Provide the [X, Y] coordinate of the cell's center where the given text is located.  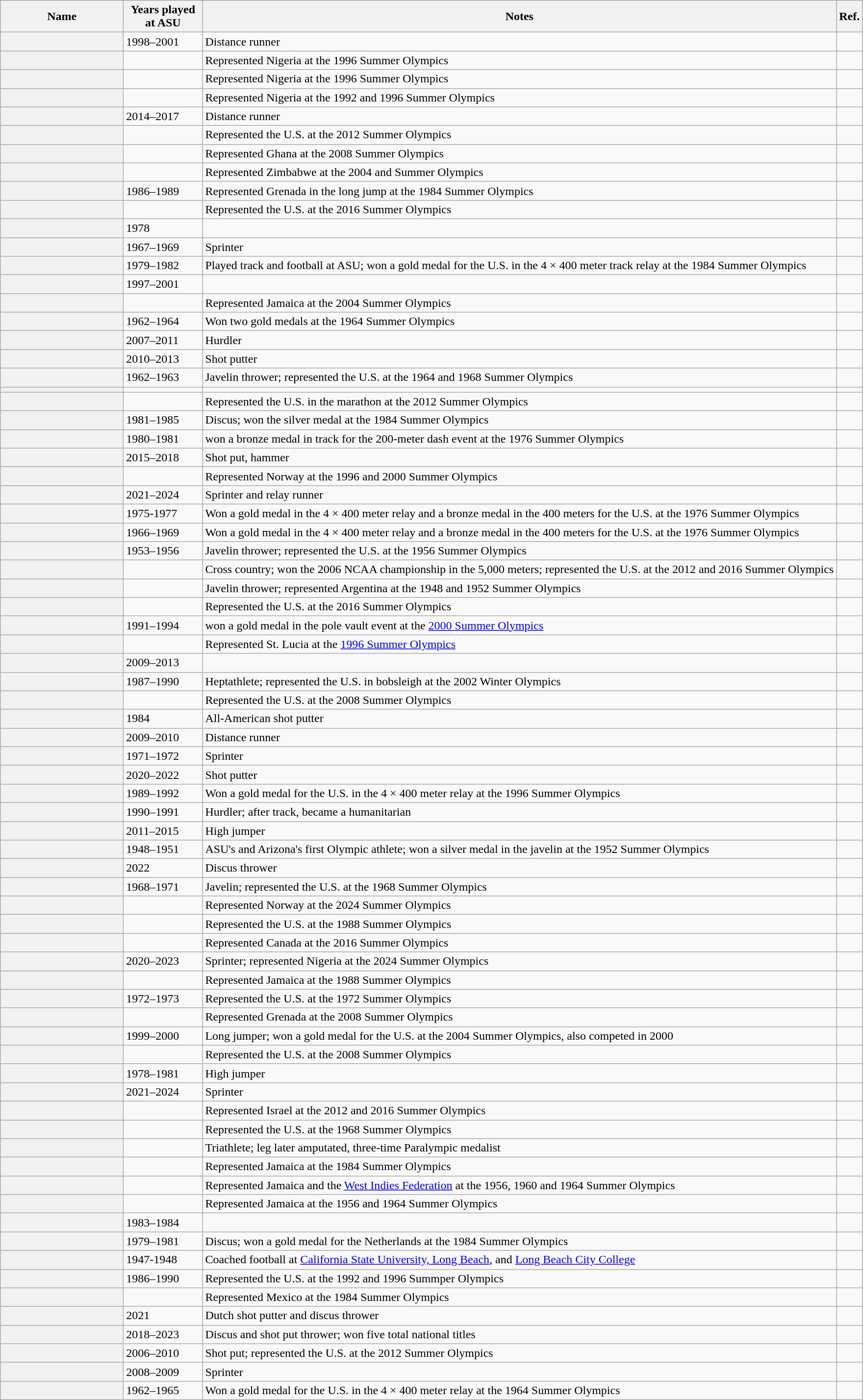
Javelin; represented the U.S. at the 1968 Summer Olympics [520, 887]
1990–1991 [163, 812]
1986–1989 [163, 191]
Represented Jamaica at the 1988 Summer Olympics [520, 980]
Represented Jamaica and the West Indies Federation at the 1956, 1960 and 1964 Summer Olympics [520, 1185]
Javelin thrower; represented the U.S. at the 1964 and 1968 Summer Olympics [520, 377]
1962–1965 [163, 1390]
Represented Norway at the 1996 and 2000 Summer Olympics [520, 476]
Coached football at California State University, Long Beach, and Long Beach City College [520, 1260]
Represented Canada at the 2016 Summer Olympics [520, 943]
1991–1994 [163, 625]
1948–1951 [163, 850]
Represented Nigeria at the 1992 and 1996 Summer Olympics [520, 98]
Notes [520, 17]
2009–2010 [163, 737]
Triathlete; leg later amputated, three-time Paralympic medalist [520, 1148]
Represented Mexico at the 1984 Summer Olympics [520, 1297]
Represented Jamaica at the 1984 Summer Olympics [520, 1167]
1998–2001 [163, 42]
Represented Jamaica at the 2004 Summer Olympics [520, 303]
Won a gold medal for the U.S. in the 4 × 400 meter relay at the 1964 Summer Olympics [520, 1390]
2009–2013 [163, 663]
Represented the U.S. in the marathon at the 2012 Summer Olympics [520, 401]
ASU's and Arizona's first Olympic athlete; won a silver medal in the javelin at the 1952 Summer Olympics [520, 850]
Represented the U.S. at the 1992 and 1996 Summper Olympics [520, 1278]
2014–2017 [163, 116]
Represented Israel at the 2012 and 2016 Summer Olympics [520, 1110]
Discus and shot put thrower; won five total national titles [520, 1334]
Represented Zimbabwe at the 2004 and Summer Olympics [520, 172]
Represented the U.S. at the 2012 Summer Olympics [520, 135]
Years played at ASU [163, 17]
Played track and football at ASU; won a gold medal for the U.S. in the 4 × 400 meter track relay at the 1984 Summer Olympics [520, 266]
1980–1981 [163, 439]
2020–2023 [163, 961]
Hurdler [520, 340]
2021 [163, 1316]
Sprinter; represented Nigeria at the 2024 Summer Olympics [520, 961]
Javelin thrower; represented the U.S. at the 1956 Summer Olympics [520, 551]
Dutch shot putter and discus thrower [520, 1316]
1981–1985 [163, 420]
1962–1963 [163, 377]
Sprinter and relay runner [520, 495]
1967–1969 [163, 247]
1966–1969 [163, 532]
All-American shot putter [520, 719]
Represented the U.S. at the 1972 Summer Olympics [520, 999]
Represented the U.S. at the 1988 Summer Olympics [520, 924]
Shot put, hammer [520, 457]
Represented Ghana at the 2008 Summer Olympics [520, 153]
1978–1981 [163, 1073]
1989–1992 [163, 793]
Shot put; represented the U.S. at the 2012 Summer Olympics [520, 1353]
1986–1990 [163, 1278]
Long jumper; won a gold medal for the U.S. at the 2004 Summer Olympics, also competed in 2000 [520, 1036]
2020–2022 [163, 775]
Represented St. Lucia at the 1996 Summer Olympics [520, 644]
Represented the U.S. at the 1968 Summer Olympics [520, 1129]
1947-1948 [163, 1260]
Heptathlete; represented the U.S. in bobsleigh at the 2002 Winter Olympics [520, 681]
Won a gold medal for the U.S. in the 4 × 400 meter relay at the 1996 Summer Olympics [520, 793]
1984 [163, 719]
Ref. [849, 17]
1983–1984 [163, 1223]
Name [62, 17]
2022 [163, 868]
2006–2010 [163, 1353]
2015–2018 [163, 457]
1971–1972 [163, 756]
Discus; won the silver medal at the 1984 Summer Olympics [520, 420]
2011–2015 [163, 831]
2010–2013 [163, 359]
1997–2001 [163, 284]
1987–1990 [163, 681]
Hurdler; after track, became a humanitarian [520, 812]
Represented Grenada at the 2008 Summer Olympics [520, 1017]
Represented Grenada in the long jump at the 1984 Summer Olympics [520, 191]
1975-1977 [163, 513]
1979–1982 [163, 266]
Discus thrower [520, 868]
1968–1971 [163, 887]
Cross country; won the 2006 NCAA championship in the 5,000 meters; represented the U.S. at the 2012 and 2016 Summer Olympics [520, 570]
Represented Norway at the 2024 Summer Olympics [520, 905]
won a gold medal in the pole vault event at the 2000 Summer Olympics [520, 625]
Won two gold medals at the 1964 Summer Olympics [520, 322]
1999–2000 [163, 1036]
won a bronze medal in track for the 200-meter dash event at the 1976 Summer Olympics [520, 439]
2018–2023 [163, 1334]
1972–1973 [163, 999]
Represented Jamaica at the 1956 and 1964 Summer Olympics [520, 1204]
1962–1964 [163, 322]
2007–2011 [163, 340]
Discus; won a gold medal for the Netherlands at the 1984 Summer Olympics [520, 1241]
1953–1956 [163, 551]
1978 [163, 228]
1979–1981 [163, 1241]
Javelin thrower; represented Argentina at the 1948 and 1952 Summer Olympics [520, 588]
2008–2009 [163, 1372]
